Locate the cell with the specified text and output its (X, Y) center coordinate. 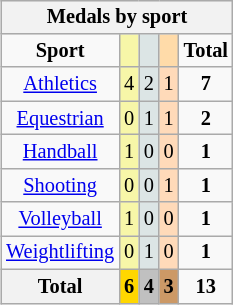
3 (169, 286)
Equestrian (60, 118)
Sport (60, 51)
Handball (60, 152)
Volleyball (60, 219)
13 (206, 286)
Medals by sport (117, 17)
6 (129, 286)
Athletics (60, 84)
Weightlifting (60, 253)
7 (206, 84)
Shooting (60, 185)
